Provide the (X, Y) coordinate of the cell's center where the given text is located.  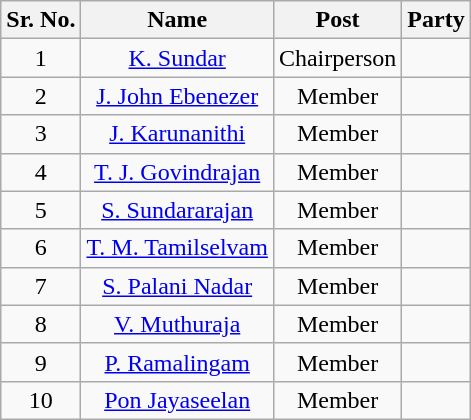
S. Sundararajan (177, 210)
7 (41, 286)
Pon Jayaseelan (177, 400)
9 (41, 362)
T. J. Govindrajan (177, 172)
Post (337, 20)
2 (41, 96)
10 (41, 400)
1 (41, 58)
4 (41, 172)
S. Palani Nadar (177, 286)
V. Muthuraja (177, 324)
K. Sundar (177, 58)
P. Ramalingam (177, 362)
3 (41, 134)
Party (436, 20)
T. M. Tamilselvam (177, 248)
J. John Ebenezer (177, 96)
8 (41, 324)
5 (41, 210)
Sr. No. (41, 20)
J. Karunanithi (177, 134)
Name (177, 20)
6 (41, 248)
Chairperson (337, 58)
